Find where the given text appears and provide that cell's center as [X, Y] coordinate. 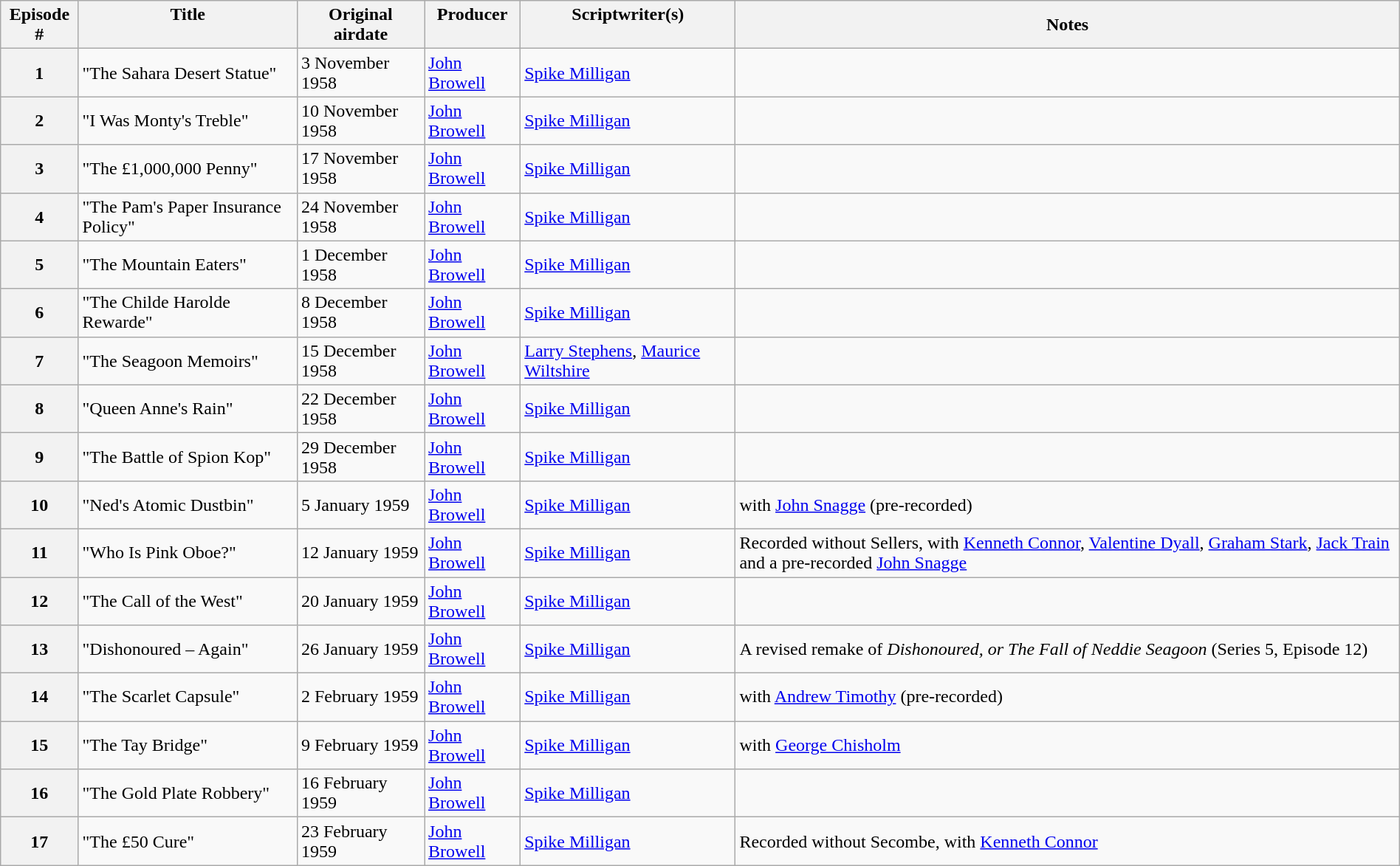
"The Battle of Spion Kop" [188, 456]
"I Was Monty's Treble" [188, 121]
10 November 1958 [360, 121]
"The £50 Cure" [188, 842]
9 February 1959 [360, 746]
7 [40, 360]
29 December 1958 [360, 456]
"The £1,000,000 Penny" [188, 168]
Episode # [40, 25]
3 [40, 168]
8 December 1958 [360, 313]
"The Sahara Desert Statue" [188, 72]
5 January 1959 [360, 505]
"The Seagoon Memoirs" [188, 360]
Recorded without Secombe, with Kenneth Connor [1068, 842]
13 [40, 650]
A revised remake of Dishonoured, or The Fall of Neddie Seagoon (Series 5, Episode 12) [1068, 650]
23 February 1959 [360, 842]
"Who Is Pink Oboe?" [188, 552]
17 November 1958 [360, 168]
5 [40, 264]
Producer [473, 25]
20 January 1959 [360, 601]
10 [40, 505]
Notes [1068, 25]
"The Childe Harolde Rewarde" [188, 313]
Scriptwriter(s) [628, 25]
Title [188, 25]
1 December 1958 [360, 264]
"Queen Anne's Rain" [188, 409]
16 [40, 793]
12 January 1959 [360, 552]
11 [40, 552]
1 [40, 72]
"The Call of the West" [188, 601]
with John Snagge (pre-recorded) [1068, 505]
2 February 1959 [360, 697]
"The Gold Plate Robbery" [188, 793]
with Andrew Timothy (pre-recorded) [1068, 697]
with George Chisholm [1068, 746]
17 [40, 842]
Larry Stephens, Maurice Wiltshire [628, 360]
4 [40, 217]
6 [40, 313]
"The Mountain Eaters" [188, 264]
3 November 1958 [360, 72]
15 [40, 746]
9 [40, 456]
"Ned's Atomic Dustbin" [188, 505]
22 December 1958 [360, 409]
14 [40, 697]
26 January 1959 [360, 650]
Original airdate [360, 25]
Recorded without Sellers, with Kenneth Connor, Valentine Dyall, Graham Stark, Jack Train and a pre-recorded John Snagge [1068, 552]
"The Scarlet Capsule" [188, 697]
12 [40, 601]
2 [40, 121]
8 [40, 409]
15 December 1958 [360, 360]
24 November 1958 [360, 217]
"The Pam's Paper Insurance Policy" [188, 217]
"Dishonoured – Again" [188, 650]
"The Tay Bridge" [188, 746]
16 February 1959 [360, 793]
